Return (X, Y) of the center of cell containing provided text 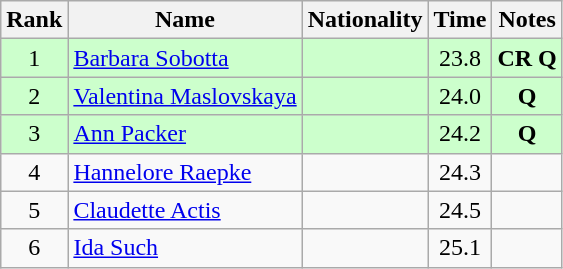
Valentina Maslovskaya (185, 96)
5 (34, 210)
Hannelore Raepke (185, 172)
Name (185, 20)
24.3 (460, 172)
CR Q (527, 58)
Barbara Sobotta (185, 58)
24.2 (460, 134)
4 (34, 172)
Claudette Actis (185, 210)
Rank (34, 20)
Time (460, 20)
23.8 (460, 58)
25.1 (460, 248)
Ida Such (185, 248)
Nationality (365, 20)
24.0 (460, 96)
1 (34, 58)
6 (34, 248)
Notes (527, 20)
2 (34, 96)
3 (34, 134)
24.5 (460, 210)
Ann Packer (185, 134)
